Detect which cell encompasses the target text, then output its [X, Y] center coordinate. 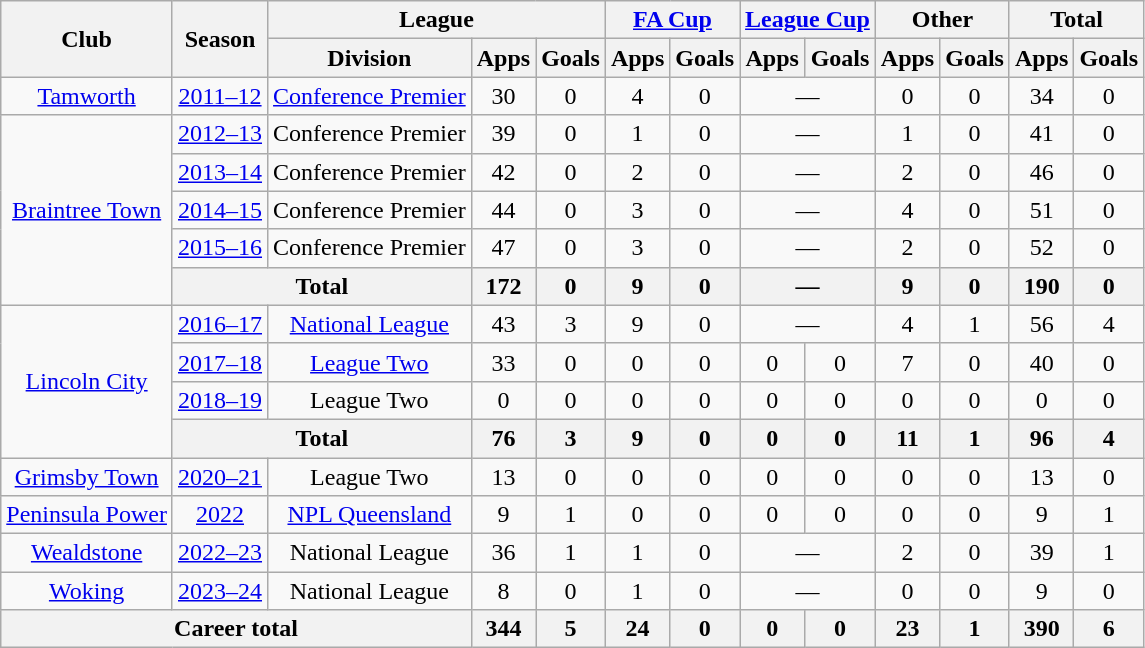
2018–19 [220, 400]
56 [1041, 324]
Career total [236, 629]
2022 [220, 515]
2012–13 [220, 134]
33 [503, 362]
Season [220, 39]
Braintree Town [87, 210]
Wealdstone [87, 553]
2011–12 [220, 96]
52 [1041, 248]
2020–21 [220, 477]
47 [503, 248]
7 [907, 362]
41 [1041, 134]
2016–17 [220, 324]
Other [942, 20]
30 [503, 96]
24 [637, 629]
2014–15 [220, 210]
2013–14 [220, 172]
League Cup [808, 20]
76 [503, 438]
8 [503, 591]
2017–18 [220, 362]
44 [503, 210]
11 [907, 438]
46 [1041, 172]
344 [503, 629]
FA Cup [672, 20]
Grimsby Town [87, 477]
96 [1041, 438]
6 [1109, 629]
42 [503, 172]
Lincoln City [87, 381]
40 [1041, 362]
36 [503, 553]
2023–24 [220, 591]
League [437, 20]
34 [1041, 96]
5 [571, 629]
2022–23 [220, 553]
51 [1041, 210]
NPL Queensland [370, 515]
Tamworth [87, 96]
190 [1041, 286]
43 [503, 324]
172 [503, 286]
Club [87, 39]
Division [370, 58]
Woking [87, 591]
390 [1041, 629]
2015–16 [220, 248]
Peninsula Power [87, 515]
23 [907, 629]
